Provide the (x, y) coordinate of the cell's center where the given text is located.  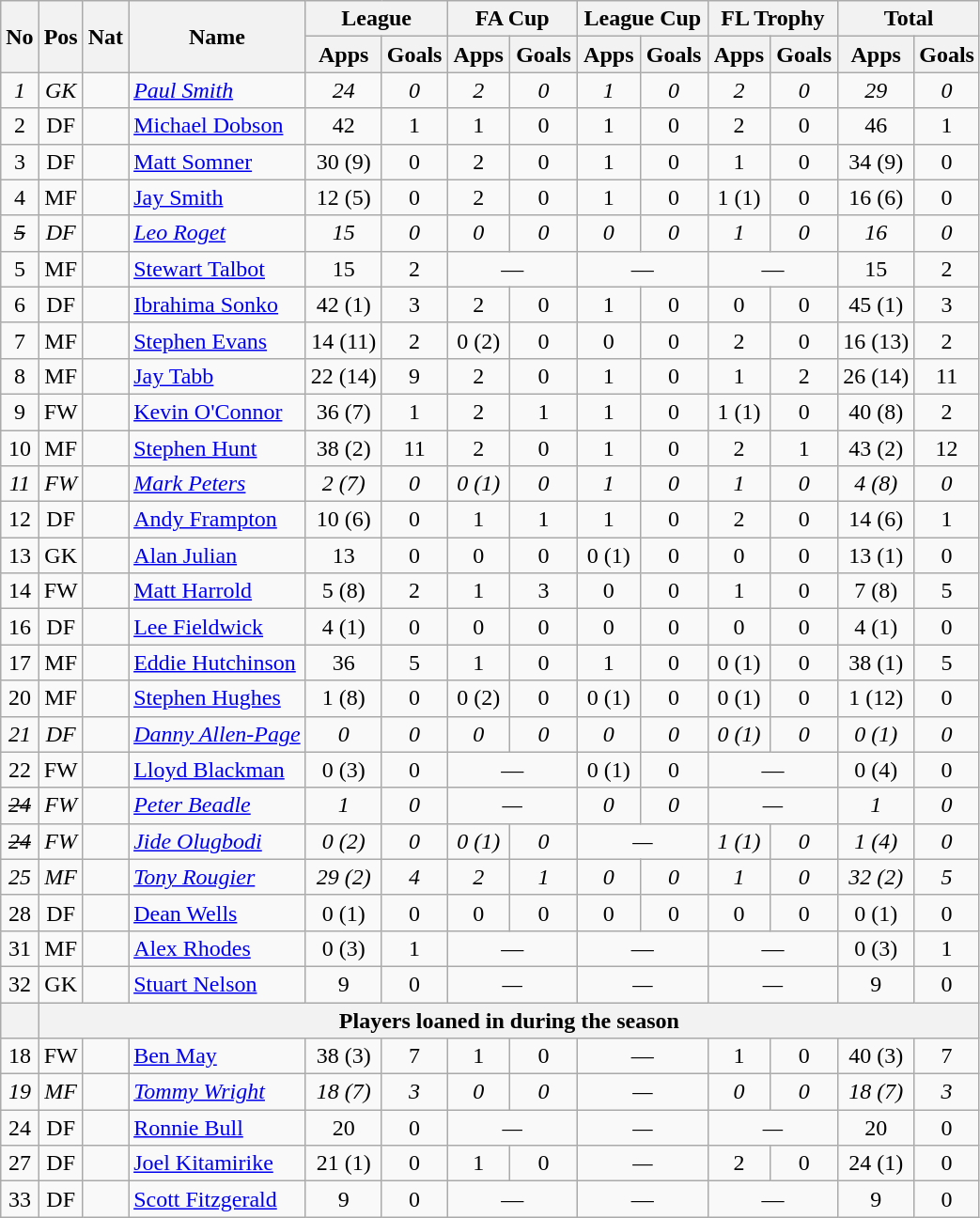
4 (8) (876, 484)
32 (20, 984)
10 (6) (344, 520)
Peter Beadle (218, 805)
29 (2) (344, 877)
16 (6) (876, 197)
Danny Allen-Page (218, 734)
42 (1) (344, 304)
Alex Rhodes (218, 948)
Jay Tabb (218, 376)
Paul Smith (218, 90)
Eddie Hutchinson (218, 663)
38 (3) (344, 1056)
1 (12) (876, 698)
7 (8) (876, 591)
Ronnie Bull (218, 1128)
22 (20, 770)
29 (876, 90)
Alan Julian (218, 555)
Ibrahima Sonko (218, 304)
8 (20, 376)
5 (8) (344, 591)
Dean Wells (218, 913)
28 (20, 913)
14 (20, 591)
Tony Rougier (218, 877)
36 (344, 663)
Stephen Evans (218, 340)
40 (3) (876, 1056)
Stuart Nelson (218, 984)
2 (7) (344, 484)
45 (1) (876, 304)
22 (14) (344, 376)
42 (344, 126)
12 (5) (344, 197)
Matt Somner (218, 162)
36 (7) (344, 412)
Pos (60, 37)
FA Cup (513, 19)
Lloyd Blackman (218, 770)
1 (4) (876, 841)
21 (20, 734)
Jide Olugbodi (218, 841)
League (376, 19)
No (20, 37)
Andy Frampton (218, 520)
Nat (105, 37)
League Cup (643, 19)
Tommy Wright (218, 1092)
43 (2) (876, 448)
Matt Harrold (218, 591)
Stephen Hunt (218, 448)
Stewart Talbot (218, 269)
26 (14) (876, 376)
38 (1) (876, 663)
38 (2) (344, 448)
Lee Fieldwick (218, 627)
46 (876, 126)
33 (20, 1199)
Jay Smith (218, 197)
6 (20, 304)
14 (11) (344, 340)
16 (13) (876, 340)
13 (1) (876, 555)
24 (1) (876, 1163)
Leo Roget (218, 233)
10 (20, 448)
30 (9) (344, 162)
Total (910, 19)
18 (20, 1056)
32 (2) (876, 877)
Players loaned in during the season (509, 1020)
31 (20, 948)
Ben May (218, 1056)
40 (8) (876, 412)
Stephen Hughes (218, 698)
Mark Peters (218, 484)
Name (218, 37)
14 (6) (876, 520)
17 (20, 663)
25 (20, 877)
Kevin O'Connor (218, 412)
34 (9) (876, 162)
Joel Kitamirike (218, 1163)
Michael Dobson (218, 126)
19 (20, 1092)
FL Trophy (772, 19)
27 (20, 1163)
1 (8) (344, 698)
21 (1) (344, 1163)
0 (4) (876, 770)
Scott Fitzgerald (218, 1199)
